Find where the given text appears and provide that cell's center as (x, y) coordinate. 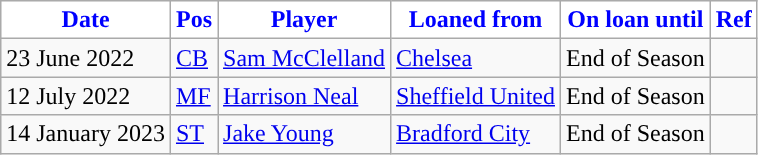
Harrison Neal (304, 96)
12 July 2022 (86, 96)
Date (86, 20)
Chelsea (476, 58)
MF (194, 96)
23 June 2022 (86, 58)
Sam McClelland (304, 58)
Sheffield United (476, 96)
On loan until (635, 20)
Pos (194, 20)
Ref (734, 20)
Bradford City (476, 134)
Player (304, 20)
Jake Young (304, 134)
14 January 2023 (86, 134)
Loaned from (476, 20)
CB (194, 58)
ST (194, 134)
